Capture the cell that displays the provided text and extract its [X, Y] central coordinate. 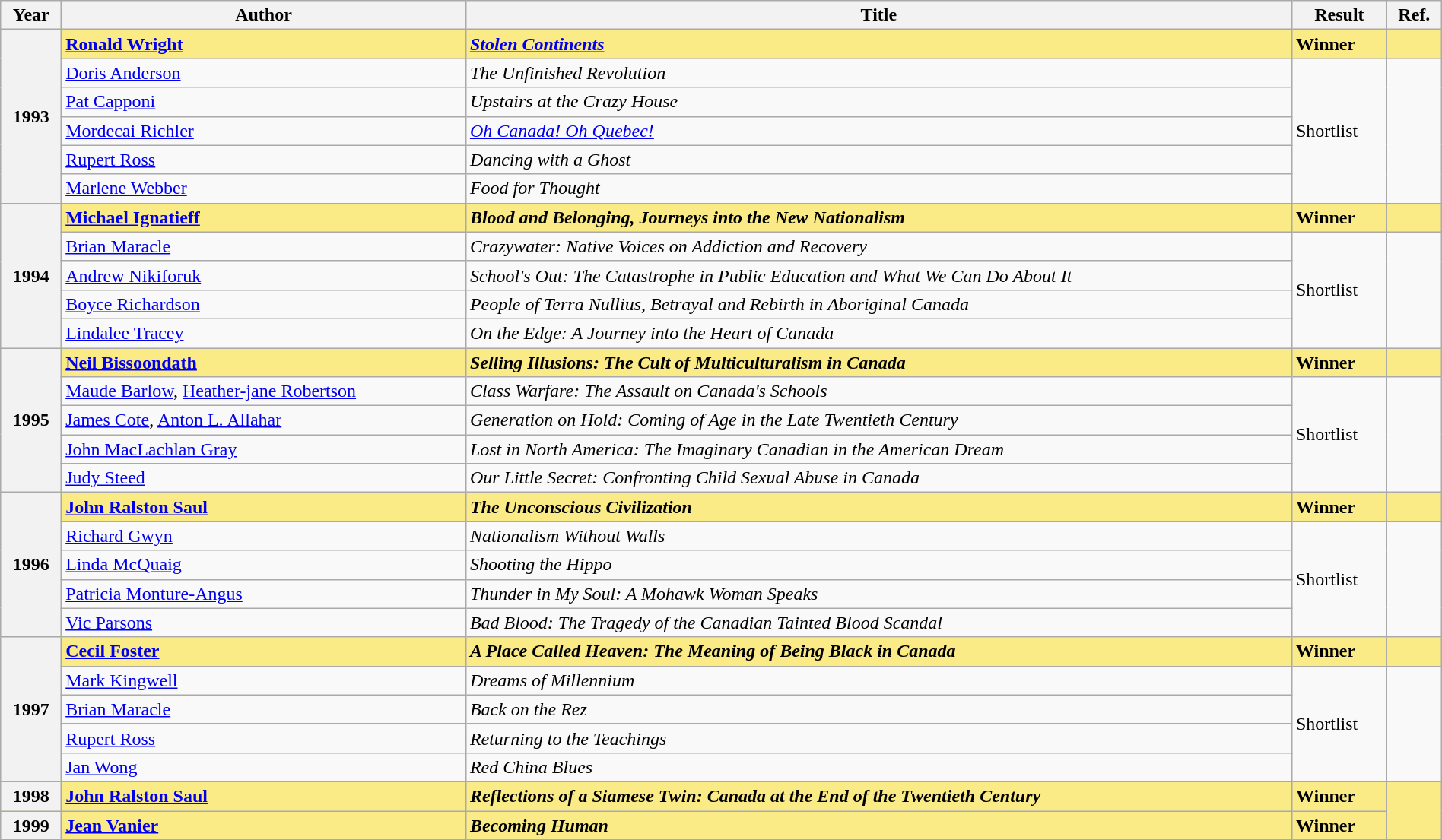
Jan Wong [264, 767]
Lindalee Tracey [264, 333]
Bad Blood: The Tragedy of the Canadian Tainted Blood Scandal [878, 623]
Class Warfare: The Assault on Canada's Schools [878, 391]
Title [878, 15]
James Cote, Anton L. Allahar [264, 420]
Richard Gwyn [264, 536]
On the Edge: A Journey into the Heart of Canada [878, 333]
Returning to the Teachings [878, 738]
Linda McQuaig [264, 565]
Patricia Monture-Angus [264, 594]
Ronald Wright [264, 44]
Reflections of a Siamese Twin: Canada at the End of the Twentieth Century [878, 796]
Year [31, 15]
Boyce Richardson [264, 304]
Maude Barlow, Heather-jane Robertson [264, 391]
Marlene Webber [264, 189]
Lost in North America: The Imaginary Canadian in the American Dream [878, 449]
Nationalism Without Walls [878, 536]
Blood and Belonging, Journeys into the New Nationalism [878, 217]
1996 [31, 565]
Ref. [1414, 15]
People of Terra Nullius, Betrayal and Rebirth in Aboriginal Canada [878, 304]
1995 [31, 420]
Shooting the Hippo [878, 565]
Dreams of Millennium [878, 680]
The Unconscious Civilization [878, 507]
1994 [31, 275]
Neil Bissoondath [264, 363]
Stolen Continents [878, 44]
Generation on Hold: Coming of Age in the Late Twentieth Century [878, 420]
A Place Called Heaven: The Meaning of Being Black in Canada [878, 651]
School's Out: The Catastrophe in Public Education and What We Can Do About It [878, 275]
1998 [31, 796]
Food for Thought [878, 189]
Our Little Secret: Confronting Child Sexual Abuse in Canada [878, 478]
Jean Vanier [264, 825]
Back on the Rez [878, 709]
Dancing with a Ghost [878, 160]
Mordecai Richler [264, 131]
Doris Anderson [264, 73]
Selling Illusions: The Cult of Multiculturalism in Canada [878, 363]
Cecil Foster [264, 651]
Red China Blues [878, 767]
John MacLachlan Gray [264, 449]
Crazywater: Native Voices on Addiction and Recovery [878, 246]
Andrew Nikiforuk [264, 275]
1993 [31, 116]
Becoming Human [878, 825]
Mark Kingwell [264, 680]
1997 [31, 709]
Pat Capponi [264, 102]
The Unfinished Revolution [878, 73]
1999 [31, 825]
Result [1339, 15]
Upstairs at the Crazy House [878, 102]
Thunder in My Soul: A Mohawk Woman Speaks [878, 594]
Oh Canada! Oh Quebec! [878, 131]
Vic Parsons [264, 623]
Michael Ignatieff [264, 217]
Author [264, 15]
Judy Steed [264, 478]
